Capture the cell that displays the provided text and extract its (x, y) central coordinate. 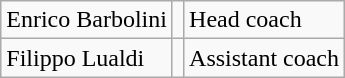
Enrico Barbolini (87, 20)
Assistant coach (264, 58)
Filippo Lualdi (87, 58)
Head coach (264, 20)
